Locate the cell with the specified text and output its [X, Y] center coordinate. 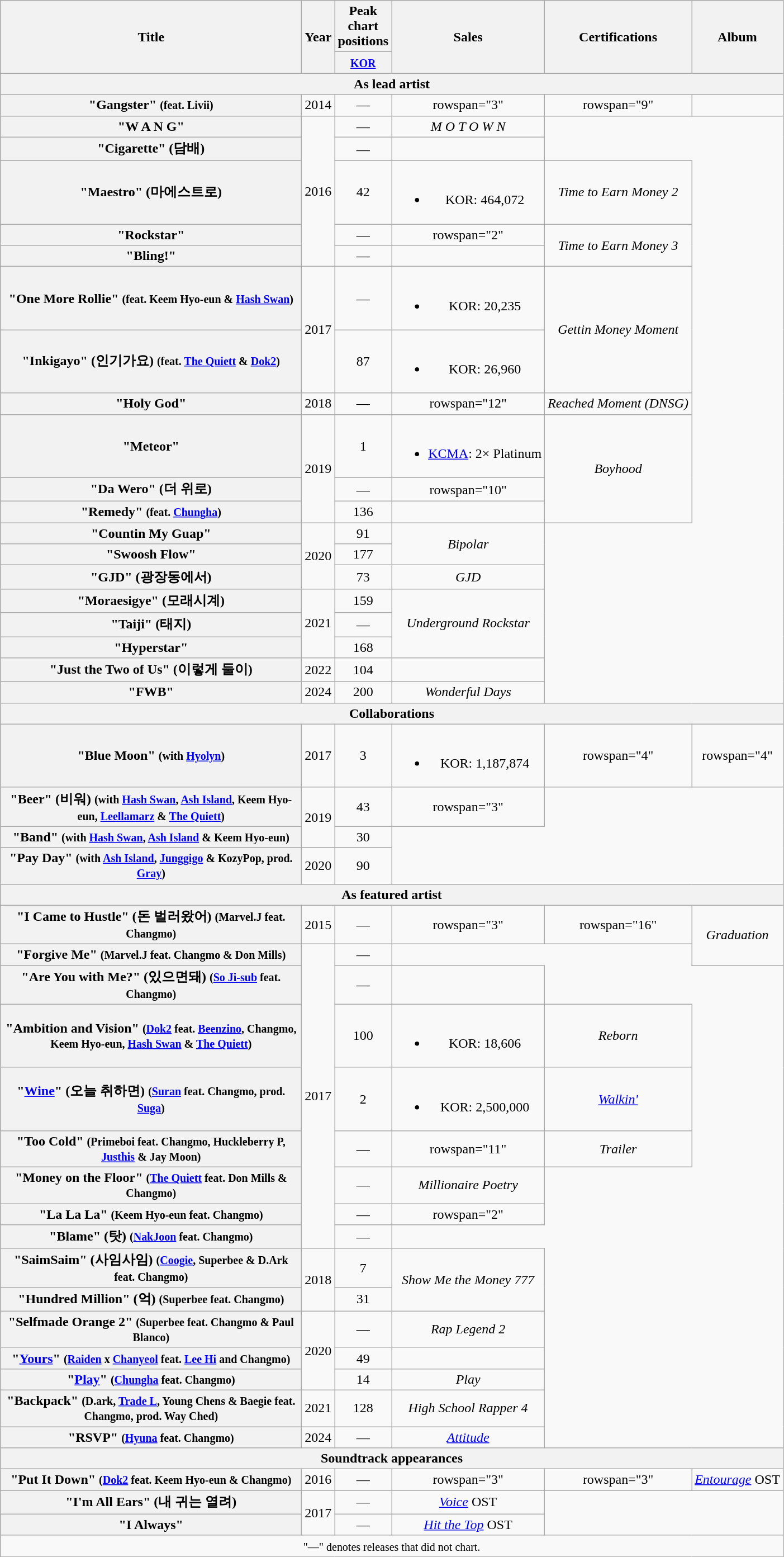
"I Always" [151, 1525]
"Forgive Me" (Marvel.J feat. Changmo & Don Mills) [151, 955]
Graduation [738, 935]
Underground Rockstar [468, 623]
"Holy God" [151, 404]
42 [363, 192]
M O T O W N [468, 126]
GJD [468, 577]
"Put It Down" (Dok2 feat. Keem Hyo-eun & Changmo) [151, 1480]
Hit the Top OST [468, 1525]
"RSVP" (Hyuna feat. Changmo) [151, 1437]
"Band" (with Hash Swan, Ash Island & Keem Hyo-eun) [151, 837]
Time to Earn Money 3 [618, 245]
"Rockstar" [151, 235]
87 [363, 361]
Voice OST [468, 1503]
"FWB" [151, 692]
"Backpack" (D.ark, Trade L, Young Chens & Baegie feat. Changmo, prod. Way Ched) [151, 1408]
"—" denotes releases that did not chart. [392, 1546]
"Gangster" (feat. Livii) [151, 105]
Certifications [618, 37]
KOR: 464,072 [468, 192]
Year [319, 37]
"Beer" (비워) (with Hash Swan, Ash Island, Keem Hyo-eun, Leellamarz & The Quiett) [151, 807]
"Selfmade Orange 2" (Superbee feat. Changmo & Paul Blanco) [151, 1329]
KOR: 26,960 [468, 361]
Album [738, 37]
2022 [319, 670]
100 [363, 1035]
Bipolar [468, 544]
Walkin' [618, 1099]
"Too Cold" (Primeboi feat. Changmo, Huckleberry P, Justhis & Jay Moon) [151, 1148]
Entourage OST [738, 1480]
Show Me the Money 777 [468, 1280]
"La La La" (Keem Hyo-eun feat. Changmo) [151, 1214]
177 [363, 555]
KOR: 2,500,000 [468, 1099]
90 [363, 865]
"Moraesigye" (모래시계) [151, 600]
"Bling!" [151, 256]
"I'm All Ears" (내 귀는 열려) [151, 1503]
Trailer [618, 1148]
rowspan="12" [468, 404]
Play [468, 1379]
Boyhood [618, 468]
Peakchartpositions [363, 26]
49 [363, 1358]
"Blue Moon" (with Hyolyn) [151, 756]
3 [363, 756]
"Blame" (탓) (NakJoon feat. Changmo) [151, 1237]
"Money on the Floor" (The Quiett feat. Don Mills & Changmo) [151, 1185]
2014 [319, 105]
rowspan="16" [618, 925]
104 [363, 670]
"W A N G" [151, 126]
"Da Wero" (더 위로) [151, 490]
"Inkigayo" (인기가요) (feat. The Quiett & Dok2) [151, 361]
"Meteor" [151, 446]
KOR [363, 63]
Wonderful Days [468, 692]
Collaborations [392, 713]
"Maestro" (마에스트로) [151, 192]
31 [363, 1299]
High School Rapper 4 [468, 1408]
Sales [468, 37]
91 [363, 533]
"Taiji" (태지) [151, 625]
2015 [319, 925]
As featured artist [392, 895]
"Cigarette" (담배) [151, 149]
"Ambition and Vision" (Dok2 feat. Beenzino, Changmo, Keem Hyo-eun, Hash Swan & The Quiett) [151, 1035]
159 [363, 600]
"Just the Two of Us" (이렇게 둘이) [151, 670]
As lead artist [392, 84]
Reached Moment (DNSG) [618, 404]
Time to Earn Money 2 [618, 192]
Reborn [618, 1035]
Attitude [468, 1437]
Gettin Money Moment [618, 330]
"Remedy" (feat. Chungha) [151, 512]
136 [363, 512]
73 [363, 577]
"Are You with Me?" (있으면돼) (So Ji-sub feat. Changmo) [151, 985]
1 [363, 446]
"Wine" (오늘 취하면) (Suran feat. Changmo, prod. Suga) [151, 1099]
"Yours" (Raiden x Chanyeol feat. Lee Hi and Changmo) [151, 1358]
"Hyperstar" [151, 647]
"Countin My Guap" [151, 533]
"Play" (Chungha feat. Changmo) [151, 1379]
7 [363, 1268]
rowspan="11" [468, 1148]
"Pay Day" (with Ash Island, Junggigo & KozyPop, prod. Gray) [151, 865]
"I Came to Hustle" (돈 벌러왔어) (Marvel.J feat. Changmo) [151, 925]
KOR: 20,235 [468, 299]
14 [363, 1379]
128 [363, 1408]
"One More Rollie" (feat. Keem Hyo-eun & Hash Swan) [151, 299]
Millionaire Poetry [468, 1185]
Title [151, 37]
168 [363, 647]
"Hundred Million" (억) (Superbee feat. Changmo) [151, 1299]
Rap Legend 2 [468, 1329]
KOR: 18,606 [468, 1035]
"GJD" (광장동에서) [151, 577]
KOR: 1,187,874 [468, 756]
rowspan="9" [618, 105]
Soundtrack appearances [392, 1459]
KCMA: 2× Platinum [468, 446]
43 [363, 807]
30 [363, 837]
"Swoosh Flow" [151, 555]
2 [363, 1099]
"SaimSaim" (사임사임) (Coogie, Superbee & D.Ark feat. Changmo) [151, 1268]
200 [363, 692]
rowspan="10" [468, 490]
